Find where the given text appears and provide that cell's center as (X, Y) coordinate. 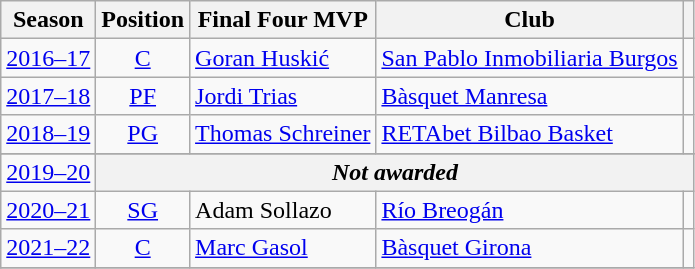
PF (143, 96)
2020–21 (48, 210)
Bàsquet Manresa (530, 96)
2021–22 (48, 248)
Final Four MVP (283, 20)
2017–18 (48, 96)
2018–19 (48, 134)
SG (143, 210)
Adam Sollazo (283, 210)
Thomas Schreiner (283, 134)
Bàsquet Girona (530, 248)
2019–20 (48, 172)
San Pablo Inmobiliaria Burgos (530, 58)
Río Breogán (530, 210)
Season (48, 20)
Marc Gasol (283, 248)
Goran Huskić (283, 58)
Not awarded (395, 172)
PG (143, 134)
Position (143, 20)
Club (530, 20)
2016–17 (48, 58)
Jordi Trias (283, 96)
RETAbet Bilbao Basket (530, 134)
